Determine the (X, Y) coordinate at the center of the cell enclosing the given text.  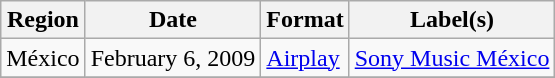
February 6, 2009 (173, 58)
Date (173, 20)
Label(s) (452, 20)
México (43, 58)
Sony Music México (452, 58)
Format (305, 20)
Region (43, 20)
Airplay (305, 58)
